Output the [X, Y] coordinate of the center of the cell containing the given text.  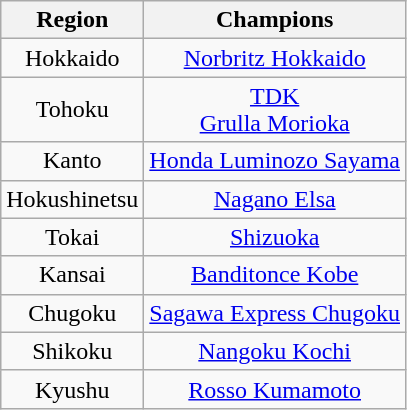
Tokai [72, 237]
Champions [275, 20]
Rosso Kumamoto [275, 389]
Banditonce Kobe [275, 275]
Kanto [72, 161]
Sagawa Express Chugoku [275, 313]
Kansai [72, 275]
TDKGrulla Morioka [275, 110]
Chugoku [72, 313]
Kyushu [72, 389]
Honda Luminozo Sayama [275, 161]
Hokkaido [72, 58]
Nagano Elsa [275, 199]
Tohoku [72, 110]
Hokushinetsu [72, 199]
Region [72, 20]
Nangoku Kochi [275, 351]
Shizuoka [275, 237]
Norbritz Hokkaido [275, 58]
Shikoku [72, 351]
